Detect which cell encompasses the target text, then output its (x, y) center coordinate. 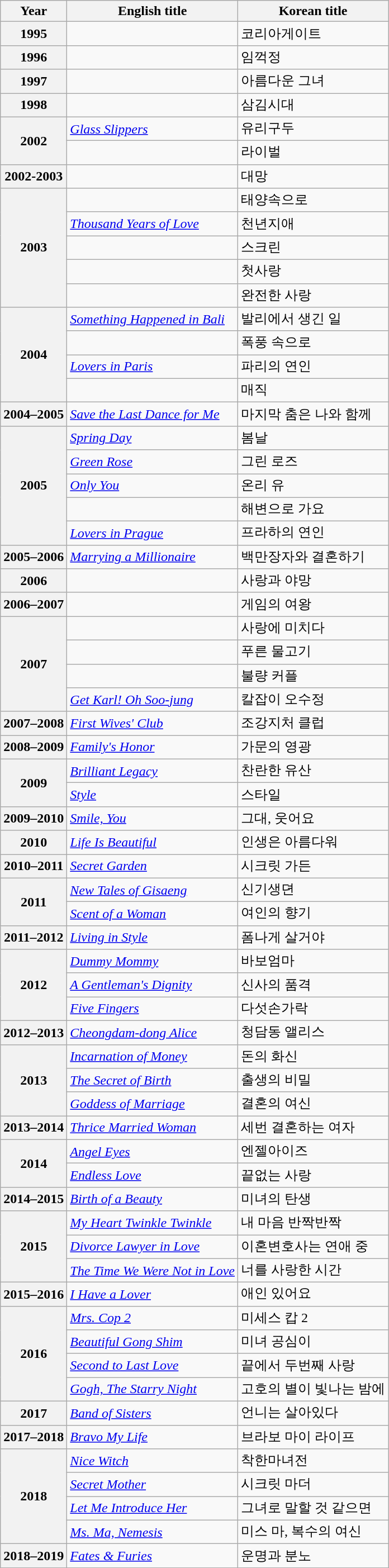
Endless Love (153, 1176)
사랑에 미치다 (313, 628)
시크릿 마더 (313, 1484)
2005–2006 (34, 557)
The Secret of Birth (153, 1081)
2009–2010 (34, 818)
Smile, You (153, 818)
완전한 사랑 (313, 295)
Angel Eyes (153, 1151)
2011 (34, 902)
2006–2007 (34, 605)
Band of Sisters (153, 1413)
English title (153, 11)
Secret Mother (153, 1484)
푸른 물고기 (313, 652)
2006 (34, 581)
인생은 아름다워 (313, 843)
브라보 마이 라이프 (313, 1437)
2005 (34, 485)
1997 (34, 82)
Style (153, 795)
Mrs. Cop 2 (153, 1318)
그대, 웃어요 (313, 818)
프라하의 연인 (313, 533)
미녀 공심이 (313, 1342)
Korean title (313, 11)
2018 (34, 1496)
출생의 비밀 (313, 1081)
1996 (34, 57)
Goddess of Marriage (153, 1104)
2014–2015 (34, 1199)
Let Me Introduce Her (153, 1509)
First Wives' Club (153, 723)
아름다운 그녀 (313, 82)
Birth of a Beauty (153, 1199)
해변으로 가요 (313, 510)
1998 (34, 105)
Green Rose (153, 462)
Get Karl! Oh Soo-jung (153, 700)
스타일 (313, 795)
너를 사랑한 시간 (313, 1271)
Secret Garden (153, 866)
2015–2016 (34, 1294)
2010 (34, 843)
Thrice Married Woman (153, 1128)
Fates & Furies (153, 1556)
청담동 앨리스 (313, 1033)
게임의 여왕 (313, 605)
그녀로 말할 것 같으면 (313, 1509)
가문의 영광 (313, 748)
이혼변호사는 연애 중 (313, 1247)
2004–2005 (34, 415)
마지막 춤은 나와 함께 (313, 415)
My Heart Twinkle Twinkle (153, 1223)
신기생뎐 (313, 890)
삼김시대 (313, 105)
미스 마, 복수의 여신 (313, 1532)
Lovers in Prague (153, 533)
2003 (34, 248)
Year (34, 11)
Only You (153, 486)
Lovers in Paris (153, 367)
임꺽정 (313, 57)
2010–2011 (34, 866)
바보엄마 (313, 961)
내 마음 반짝반짝 (313, 1223)
A Gentleman's Dignity (153, 985)
조강지처 클럽 (313, 723)
신사의 품격 (313, 985)
폼나게 살거야 (313, 938)
Brilliant Legacy (153, 771)
Scent of a Woman (153, 914)
2009 (34, 782)
유리구두 (313, 129)
2017 (34, 1413)
Bravo My Life (153, 1437)
여인의 향기 (313, 914)
애인 있어요 (313, 1294)
2018–2019 (34, 1556)
I Have a Lover (153, 1294)
2011–2012 (34, 938)
엔젤아이즈 (313, 1151)
2015 (34, 1247)
다섯손가락 (313, 1009)
찬란한 유산 (313, 771)
백만장자와 결혼하기 (313, 557)
돈의 화신 (313, 1056)
2007 (34, 664)
2017–2018 (34, 1437)
봄날 (313, 438)
2012–2013 (34, 1033)
세번 결혼하는 여자 (313, 1128)
2012 (34, 985)
Nice Witch (153, 1461)
Thousand Years of Love (153, 224)
대망 (313, 177)
고호의 별이 빛나는 밤에 (313, 1389)
그린 로즈 (313, 462)
2004 (34, 355)
온리 유 (313, 486)
끝없는 사랑 (313, 1176)
1995 (34, 34)
2002-2003 (34, 177)
2016 (34, 1353)
미세스 캅 2 (313, 1318)
발리에서 생긴 일 (313, 320)
Life Is Beautiful (153, 843)
Ms. Ma, Nemesis (153, 1532)
2014 (34, 1163)
Living in Style (153, 938)
미녀의 탄생 (313, 1199)
코리아게이트 (313, 34)
Cheongdam-dong Alice (153, 1033)
Something Happened in Bali (153, 320)
2013–2014 (34, 1128)
Second to Last Love (153, 1366)
결혼의 여신 (313, 1104)
New Tales of Gisaeng (153, 890)
Incarnation of Money (153, 1056)
2013 (34, 1080)
Family's Honor (153, 748)
사랑과 야망 (313, 581)
라이벌 (313, 153)
스크린 (313, 248)
The Time We Were Not in Love (153, 1271)
Save the Last Dance for Me (153, 415)
착한마녀전 (313, 1461)
Dummy Mommy (153, 961)
Marrying a Millionaire (153, 557)
칼잡이 오수정 (313, 700)
Spring Day (153, 438)
Five Fingers (153, 1009)
2008–2009 (34, 748)
끝에서 두번째 사랑 (313, 1366)
운명과 분노 (313, 1556)
폭풍 속으로 (313, 343)
천년지애 (313, 224)
Divorce Lawyer in Love (153, 1247)
2007–2008 (34, 723)
태양속으로 (313, 200)
Beautiful Gong Shim (153, 1342)
매직 (313, 390)
2002 (34, 141)
파리의 연인 (313, 367)
Glass Slippers (153, 129)
언니는 살아있다 (313, 1413)
시크릿 가든 (313, 866)
Gogh, The Starry Night (153, 1389)
첫사랑 (313, 272)
불량 커플 (313, 676)
